Identify which cell holds the provided text, then report its [x, y] central coordinate. 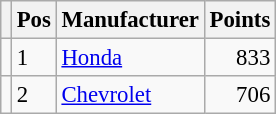
Honda [130, 58]
2 [34, 95]
1 [34, 58]
Pos [34, 20]
Manufacturer [130, 20]
Chevrolet [130, 95]
Points [240, 20]
833 [240, 58]
706 [240, 95]
